Capture the cell that displays the provided text and extract its (X, Y) central coordinate. 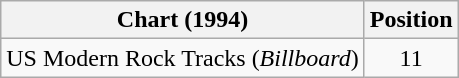
Position (411, 20)
11 (411, 58)
Chart (1994) (183, 20)
US Modern Rock Tracks (Billboard) (183, 58)
